Return the (x, y) coordinate for the center point of the cell that contains the specified text.  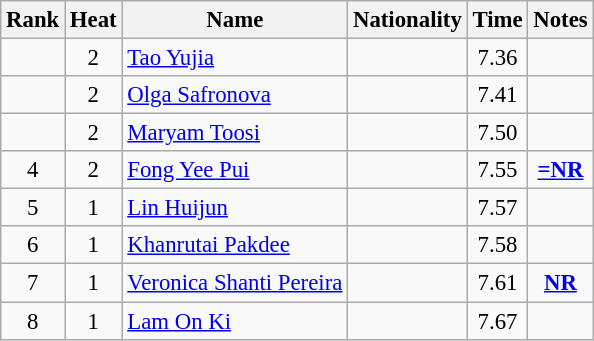
Lin Huijun (235, 208)
Notes (560, 20)
Heat (94, 20)
7.67 (498, 321)
Lam On Ki (235, 321)
Tao Yujia (235, 58)
4 (33, 170)
Nationality (408, 20)
Rank (33, 20)
7.50 (498, 133)
=NR (560, 170)
6 (33, 245)
7.61 (498, 283)
Veronica Shanti Pereira (235, 283)
7.57 (498, 208)
7.41 (498, 95)
5 (33, 208)
7.58 (498, 245)
Fong Yee Pui (235, 170)
Time (498, 20)
Name (235, 20)
Khanrutai Pakdee (235, 245)
Olga Safronova (235, 95)
8 (33, 321)
7 (33, 283)
7.36 (498, 58)
NR (560, 283)
Maryam Toosi (235, 133)
7.55 (498, 170)
